Provide the (X, Y) coordinate of the cell's center where the given text is located.  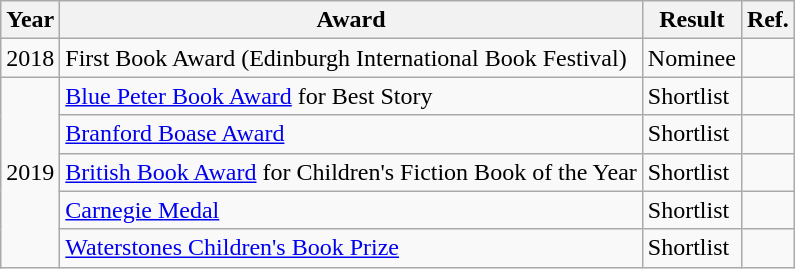
British Book Award for Children's Fiction Book of the Year (351, 172)
Ref. (768, 20)
Award (351, 20)
Waterstones Children's Book Prize (351, 248)
Branford Boase Award (351, 134)
Result (692, 20)
Year (30, 20)
Carnegie Medal (351, 210)
2018 (30, 58)
Nominee (692, 58)
2019 (30, 172)
First Book Award (Edinburgh International Book Festival) (351, 58)
Blue Peter Book Award for Best Story (351, 96)
